Find where the given text appears and provide that cell's center as (x, y) coordinate. 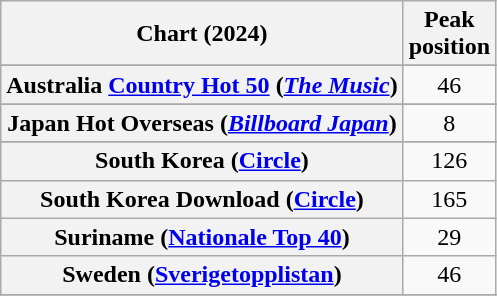
South Korea (Circle) (202, 161)
Japan Hot Overseas (Billboard Japan) (202, 123)
Suriname (Nationale Top 40) (202, 237)
165 (449, 199)
Peakposition (449, 34)
Australia Country Hot 50 (The Music) (202, 85)
29 (449, 237)
Chart (2024) (202, 34)
8 (449, 123)
Sweden (Sverigetopplistan) (202, 275)
126 (449, 161)
South Korea Download (Circle) (202, 199)
